Output the (x, y) coordinate of the center of the cell containing the given text.  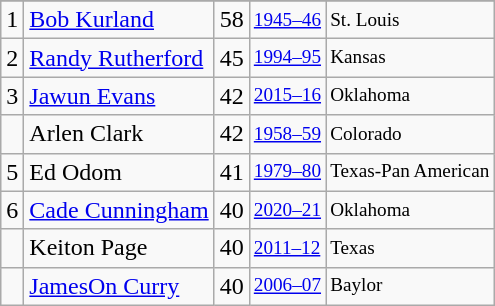
2011–12 (287, 248)
Ed Odom (119, 172)
1979–80 (287, 172)
Randy Rutherford (119, 58)
45 (232, 58)
5 (12, 172)
Cade Cunningham (119, 210)
St. Louis (410, 20)
41 (232, 172)
2 (12, 58)
1945–46 (287, 20)
Kansas (410, 58)
Baylor (410, 286)
2015–16 (287, 96)
2006–07 (287, 286)
3 (12, 96)
1994–95 (287, 58)
Texas (410, 248)
Jawun Evans (119, 96)
Bob Kurland (119, 20)
Texas-Pan American (410, 172)
Colorado (410, 134)
58 (232, 20)
Arlen Clark (119, 134)
Keiton Page (119, 248)
6 (12, 210)
2020–21 (287, 210)
JamesOn Curry (119, 286)
1 (12, 20)
1958–59 (287, 134)
